Return (X, Y) of the center of cell containing provided text 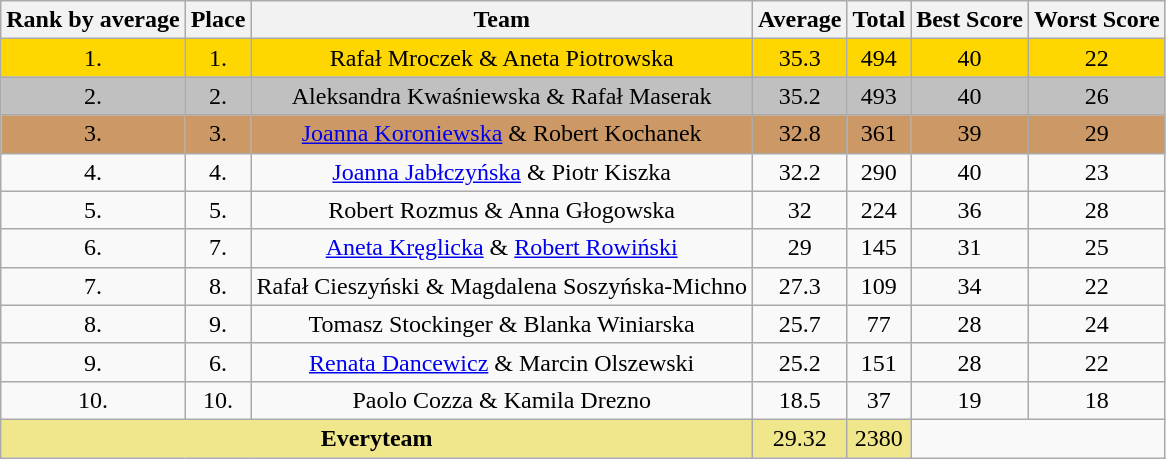
Tomasz Stockinger & Blanka Winiarska (502, 324)
Joanna Jabłczyńska & Piotr Kiszka (502, 172)
224 (879, 210)
Aleksandra Kwaśniewska & Rafał Maserak (502, 96)
Renata Dancewicz & Marcin Olszewski (502, 362)
Aneta Kręglicka & Robert Rowiński (502, 248)
32 (800, 210)
18.5 (800, 400)
31 (970, 248)
24 (1098, 324)
Robert Rozmus & Anna Głogowska (502, 210)
34 (970, 286)
19 (970, 400)
29.32 (800, 438)
Joanna Koroniewska & Robert Kochanek (502, 134)
Total (879, 20)
Rafał Mroczek & Aneta Piotrowska (502, 58)
18 (1098, 400)
145 (879, 248)
39 (970, 134)
Paolo Cozza & Kamila Drezno (502, 400)
2380 (879, 438)
27.3 (800, 286)
23 (1098, 172)
36 (970, 210)
Rafał Cieszyński & Magdalena Soszyńska-Michno (502, 286)
32.8 (800, 134)
493 (879, 96)
35.3 (800, 58)
37 (879, 400)
25 (1098, 248)
151 (879, 362)
25.7 (800, 324)
35.2 (800, 96)
361 (879, 134)
Best Score (970, 20)
Team (502, 20)
32.2 (800, 172)
Average (800, 20)
26 (1098, 96)
25.2 (800, 362)
Rank by average (93, 20)
290 (879, 172)
Place (218, 20)
109 (879, 286)
Everyteam (377, 438)
Worst Score (1098, 20)
494 (879, 58)
77 (879, 324)
